From the cell containing the given text, extract its center point as [x, y] coordinate. 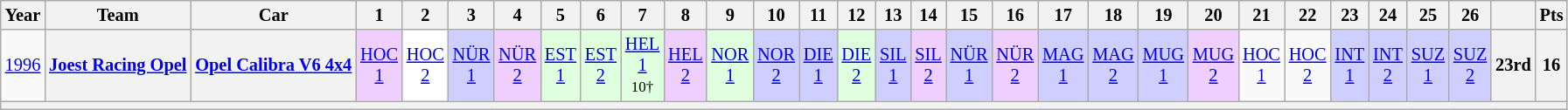
Year [23, 15]
SIL1 [893, 65]
1996 [23, 65]
5 [561, 15]
HEL110† [642, 65]
EST1 [561, 65]
4 [518, 15]
23rd [1513, 65]
MAG1 [1063, 65]
2 [425, 15]
DIE1 [819, 65]
22 [1308, 15]
NOR2 [777, 65]
26 [1470, 15]
10 [777, 15]
9 [729, 15]
HEL2 [686, 65]
24 [1388, 15]
21 [1261, 15]
15 [969, 15]
EST2 [601, 65]
18 [1112, 15]
MUG1 [1163, 65]
Car [273, 15]
12 [857, 15]
17 [1063, 15]
NOR1 [729, 65]
13 [893, 15]
25 [1428, 15]
MUG2 [1214, 65]
1 [380, 15]
Opel Calibra V6 4x4 [273, 65]
MAG2 [1112, 65]
7 [642, 15]
SUZ2 [1470, 65]
3 [472, 15]
INT1 [1350, 65]
14 [928, 15]
DIE2 [857, 65]
23 [1350, 15]
20 [1214, 15]
INT2 [1388, 65]
6 [601, 15]
Pts [1551, 15]
19 [1163, 15]
8 [686, 15]
Team [117, 15]
Joest Racing Opel [117, 65]
11 [819, 15]
SUZ1 [1428, 65]
SIL2 [928, 65]
